Return (x, y) of the center of cell containing provided text 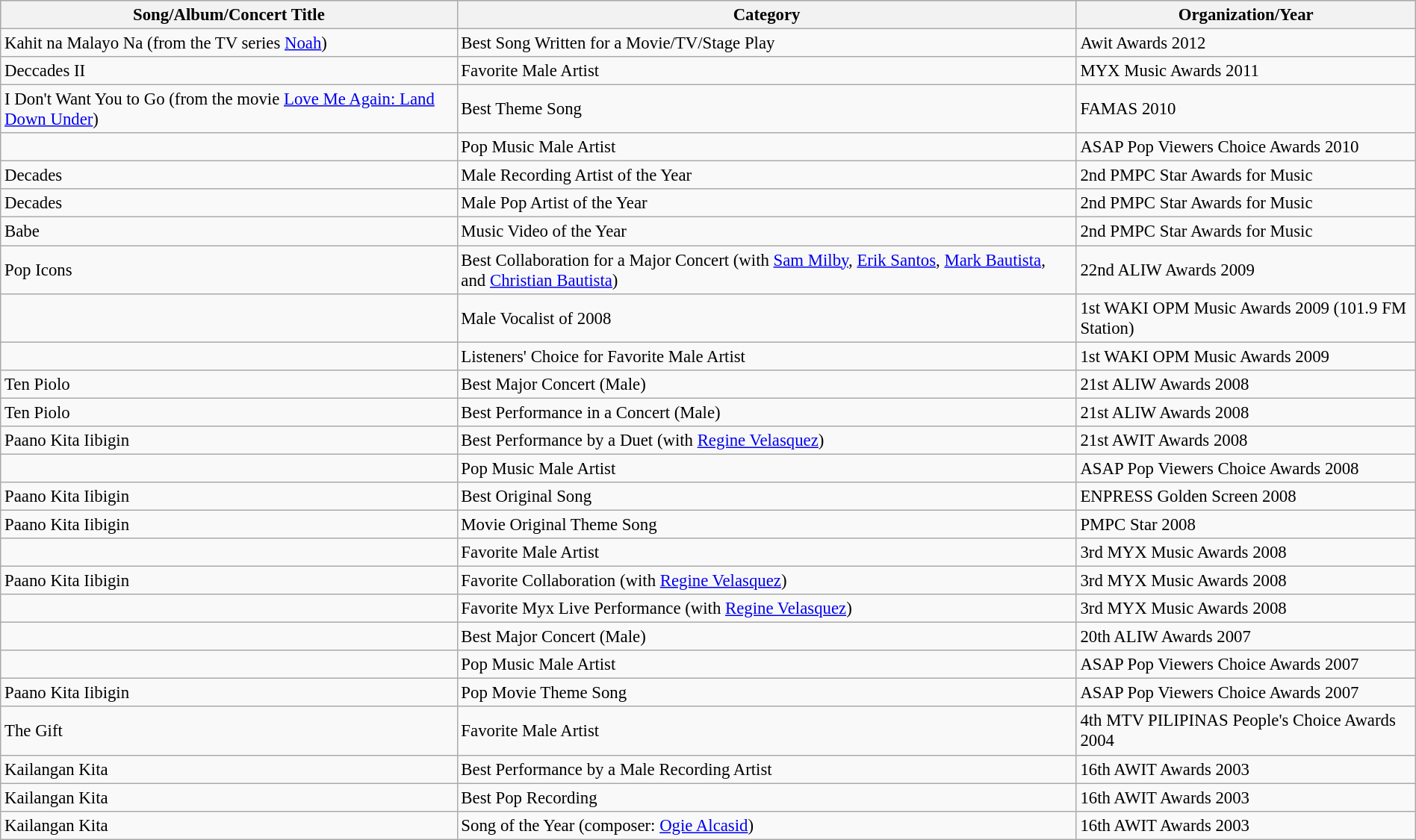
I Don't Want You to Go (from the movie Love Me Again: Land Down Under) (229, 109)
4th MTV PILIPINAS People's Choice Awards 2004 (1246, 730)
20th ALIW Awards 2007 (1246, 637)
Deccades II (229, 71)
FAMAS 2010 (1246, 109)
Awit Awards 2012 (1246, 43)
Category (766, 15)
1st WAKI OPM Music Awards 2009 (1246, 356)
1st WAKI OPM Music Awards 2009 (101.9 FM Station) (1246, 318)
Favorite Collaboration (with Regine Velasquez) (766, 580)
Best Performance by a Duet (with Regine Velasquez) (766, 440)
Male Vocalist of 2008 (766, 318)
Best Pop Recording (766, 797)
21st AWIT Awards 2008 (1246, 440)
Best Original Song (766, 497)
Male Recording Artist of the Year (766, 175)
Favorite Myx Live Performance (with Regine Velasquez) (766, 609)
Song of the Year (composer: Ogie Alcasid) (766, 825)
Best Theme Song (766, 109)
Pop Movie Theme Song (766, 693)
PMPC Star 2008 (1246, 524)
Organization/Year (1246, 15)
Music Video of the Year (766, 231)
Kahit na Malayo Na (from the TV series Noah) (229, 43)
Best Performance in a Concert (Male) (766, 412)
Male Pop Artist of the Year (766, 203)
ASAP Pop Viewers Choice Awards 2010 (1246, 147)
Song/Album/Concert Title (229, 15)
22nd ALIW Awards 2009 (1246, 269)
Listeners' Choice for Favorite Male Artist (766, 356)
Movie Original Theme Song (766, 524)
Pop Icons (229, 269)
ASAP Pop Viewers Choice Awards 2008 (1246, 468)
The Gift (229, 730)
ENPRESS Golden Screen 2008 (1246, 497)
Best Collaboration for a Major Concert (with Sam Milby, Erik Santos, Mark Bautista, and Christian Bautista) (766, 269)
Best Performance by a Male Recording Artist (766, 769)
MYX Music Awards 2011 (1246, 71)
Babe (229, 231)
Best Song Written for a Movie/TV/Stage Play (766, 43)
